Return the (X, Y) coordinate for the center point of the cell that contains the specified text.  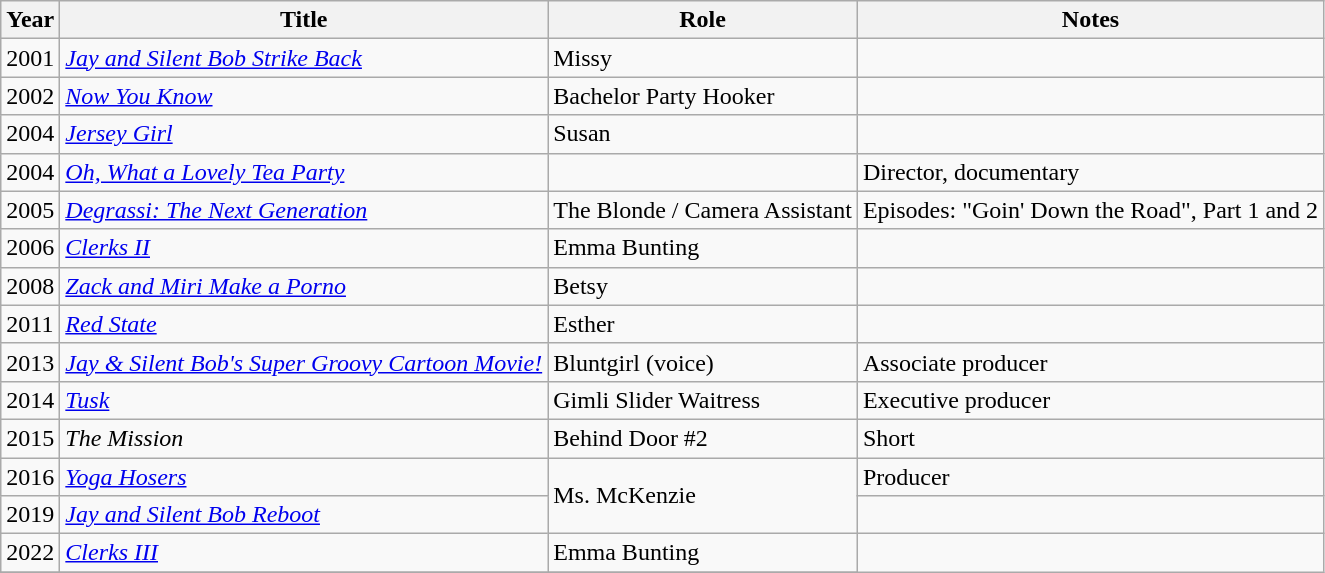
Associate producer (1090, 362)
2015 (30, 438)
Red State (304, 324)
The Mission (304, 438)
Episodes: "Goin' Down the Road", Part 1 and 2 (1090, 210)
2005 (30, 210)
Jersey Girl (304, 134)
Director, documentary (1090, 172)
2001 (30, 58)
2014 (30, 400)
Jay and Silent Bob Reboot (304, 515)
Susan (703, 134)
Producer (1090, 477)
Bachelor Party Hooker (703, 96)
The Blonde / Camera Assistant (703, 210)
Clerks II (304, 248)
2002 (30, 96)
2011 (30, 324)
Role (703, 20)
Jay & Silent Bob's Super Groovy Cartoon Movie! (304, 362)
Executive producer (1090, 400)
Behind Door #2 (703, 438)
2006 (30, 248)
Clerks III (304, 553)
Short (1090, 438)
Notes (1090, 20)
2019 (30, 515)
Jay and Silent Bob Strike Back (304, 58)
Degrassi: The Next Generation (304, 210)
Now You Know (304, 96)
Bluntgirl (voice) (703, 362)
Year (30, 20)
Oh, What a Lovely Tea Party (304, 172)
2013 (30, 362)
2008 (30, 286)
Title (304, 20)
2022 (30, 553)
Betsy (703, 286)
Gimli Slider Waitress (703, 400)
Zack and Miri Make a Porno (304, 286)
Missy (703, 58)
Ms. McKenzie (703, 496)
Yoga Hosers (304, 477)
Esther (703, 324)
Tusk (304, 400)
2016 (30, 477)
